Locate the cell with the specified text and output its [X, Y] center coordinate. 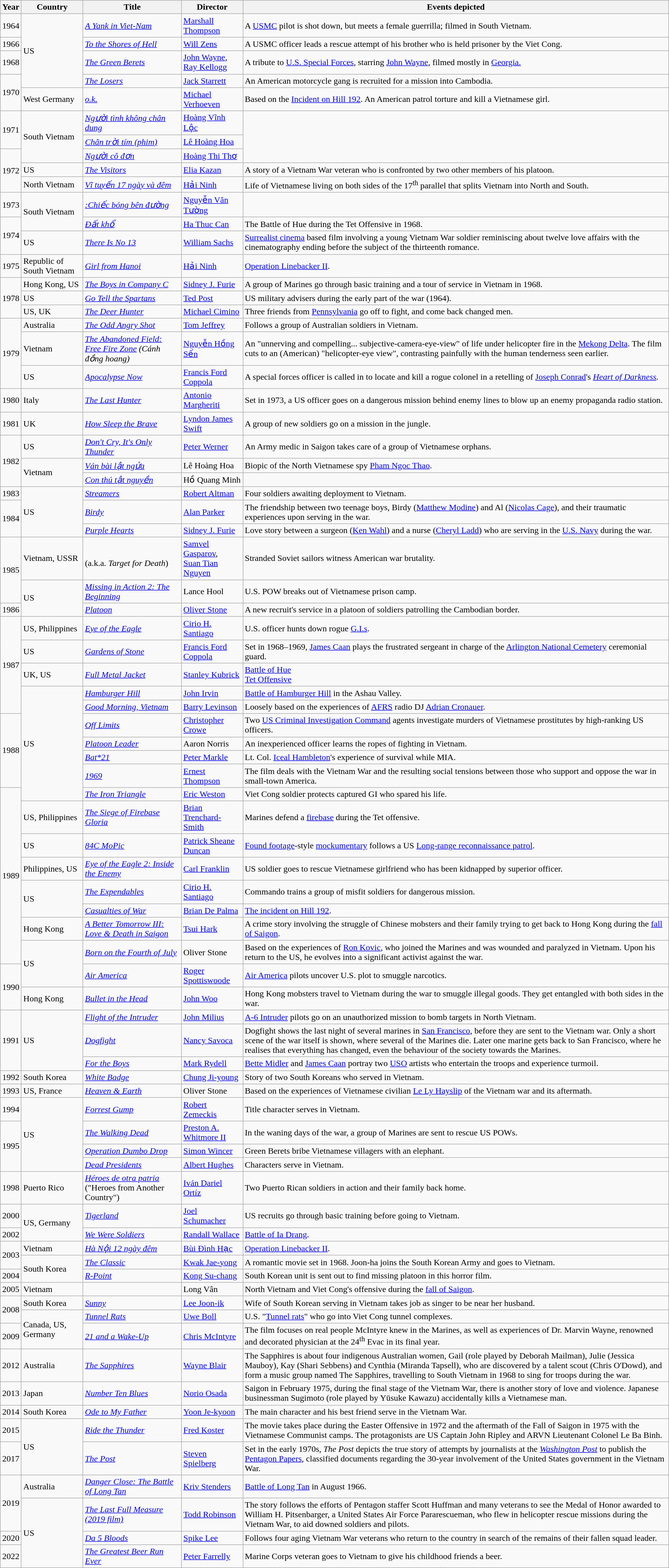
1983 [11, 493]
Puerto Rico [52, 1188]
o.k. [132, 99]
Country [52, 7]
We Were Soldiers [132, 1234]
Hong Kong, US [52, 284]
The Odd Angry Shot [132, 325]
An inexperienced officer learns the ropes of fighting in Vietnam. [456, 744]
North Vietnam and Viet Cong's offensive during the fall of Saigon. [456, 1289]
1978 [11, 298]
An Army medic in Saigon takes care of a group of Vietnamese orphans. [456, 447]
Carl Franklin [212, 869]
Battle of Hamburger Hill in the Ashau Valley. [456, 693]
Forrest Gump [132, 1109]
Born on the Fourth of July [132, 952]
Mark Rydell [212, 1064]
Chung Ji-young [212, 1077]
Follows a group of Australian soldiers in Vietnam. [456, 325]
1969 [132, 776]
1979 [11, 353]
Antonio Margheriti [212, 400]
2009 [11, 1336]
Marshall Thompson [212, 26]
Nancy Savoca [212, 1040]
Vĩ tuyến 17 ngày và đêm [132, 184]
Italy [52, 400]
Story of two South Koreans who served in Vietnam. [456, 1077]
R-Point [132, 1276]
Aaron Norris [212, 744]
2004 [11, 1276]
US recruits go through basic training before going to Vietnam. [456, 1216]
Da 5 Bloods [132, 1538]
Canada, US, Germany [52, 1329]
Lee Joon-ik [212, 1303]
Uwe Boll [212, 1316]
Elia Kazan [212, 170]
Set in 1973, a US officer goes on a dangerous mission behind enemy lines to blow up an enemy propaganda radio station. [456, 400]
Full Metal Jacket [132, 675]
Four soldiers awaiting deployment to Vietnam. [456, 493]
Platoon Leader [132, 744]
Gardens of Stone [132, 651]
Follows four aging Vietnam War veterans who return to the country in search of the remains of their fallen squad leader. [456, 1538]
1981 [11, 423]
For the Boys [132, 1064]
1984 [11, 518]
Bat*21 [132, 757]
The film deals with the Vietnam War and the resulting social tensions between those who support and oppose the war in small-town America. [456, 776]
A group of new soldiers go on a mission in the jungle. [456, 423]
Casualties of War [132, 911]
Ván bài lật ngửa [132, 465]
Eric Weston [212, 794]
1964 [11, 26]
Yoon Je-kyoon [212, 1412]
Events depicted [456, 7]
Wife of South Korean serving in Vietnam takes job as singer to be near her husband. [456, 1303]
Spike Lee [212, 1538]
Peter Farrelly [212, 1557]
Eye of the Eagle 2: Inside the Enemy [132, 869]
The Last Hunter [132, 400]
Albert Hughes [212, 1164]
UK, US [52, 675]
84C MoPic [132, 845]
1998 [11, 1188]
The Siege of Firebase Gloria [132, 817]
South Korean unit is sent out to find missing platoon in this horror film. [456, 1276]
Peter Markle [212, 757]
A romantic movie set in 1968. Joon-ha joins the South Korean Army and goes to Vietnam. [456, 1262]
Samvel Gasparov,Suan Tian Nguyen [212, 558]
1993 [11, 1091]
There Is No 13 [132, 242]
Bette Midler and James Caan portray two USO artists who entertain the troops and experience turmoil. [456, 1064]
2014 [11, 1412]
2022 [11, 1557]
Hoàng Vĩnh Lộc [212, 123]
John Wayne,Ray Kellogg [212, 62]
Héroes de otra patria ("Heroes from Another Country") [132, 1188]
A group of Marines go through basic training and a tour of service in Vietnam in 1968. [456, 284]
Life of Vietnamese living on both sides of the 17th parallel that splits Vietnam into North and South. [456, 184]
Michael Verhoeven [212, 99]
Ride the Thunder [132, 1430]
UK [52, 423]
Platoon [132, 610]
Heaven & Earth [132, 1091]
The Losers [132, 81]
How Sleep the Brave [132, 423]
Commando trains a group of misfit soldiers for dangerous mission. [456, 892]
Hamburger Hill [132, 693]
Marines defend a firebase during the Tet offensive. [456, 817]
To the Shores of Hell [132, 44]
The Abandoned Field: Free Fire Zone (Cánh đồng hoang) [132, 349]
Three friends from Pennsylvania go off to fight, and come back changed men. [456, 311]
The Deer Hunter [132, 311]
Biopic of the North Vietnamese spy Pham Ngoc Thao. [456, 465]
William Sachs [212, 242]
Brian De Palma [212, 911]
1975 [11, 266]
1985 [11, 570]
The main character and his best friend serve in the Vietnam War. [456, 1412]
A USMC officer leads a rescue attempt of his brother who is held prisoner by the Viet Cong. [456, 44]
Bullet in the Head [132, 999]
John Irvin [212, 693]
Con thú tật nguyền [132, 480]
Marine Corps veteran goes to Vietnam to give his childhood friends a beer. [456, 1557]
North Vietnam [52, 184]
Wayne Blair [212, 1365]
Two Puerto Rican soldiers in action and their family back home. [456, 1188]
The Visitors [132, 170]
Simon Wincer [212, 1151]
The Iron Triangle [132, 794]
The Greatest Beer Run Ever [132, 1557]
US soldier goes to rescue Vietnamese girlfriend who has been kidnapped by superior officer. [456, 869]
2017 [11, 1458]
Sunny [132, 1303]
Dead Presidents [132, 1164]
Hong Kong mobsters travel to Vietnam during the war to smuggle illegal goods. They get entangled with both sides in the war. [456, 999]
Viet Cong soldier protects captured GI who spared his life. [456, 794]
The Classic [132, 1262]
Fred Koster [212, 1430]
A crime story involving the struggle of Chinese mobsters and their family trying to get back to Hong Kong during the fall of Saigon. [456, 929]
Roger Spottiswoode [212, 975]
Stranded Soviet sailors witness American war brutality. [456, 558]
A Yank in Viet-Nam [132, 26]
John Woo [212, 999]
Người cô đơn [132, 156]
Joel Schumacher [212, 1216]
1987 [11, 665]
U.S. "Tunnel rats" who go into Viet Cong tunnel complexes. [456, 1316]
Go Tell the Spartans [132, 298]
Stanley Kubrick [212, 675]
Missing in Action 2: The Beginning [132, 591]
Alan Parker [212, 512]
Randall Wallace [212, 1234]
Air America pilots uncover U.S. plot to smuggle narcotics. [456, 975]
US, France [52, 1091]
The Expendables [132, 892]
Two US Criminal Investigation Command agents investigate murders of Vietnamese prostitutes by high-ranking US officers. [456, 725]
Loosely based on the experiences of AFRS radio DJ Adrian Cronauer. [456, 707]
Robert Altman [212, 493]
Don't Cry, It's Only Thunder [132, 447]
Dogfight [132, 1040]
Republic of South Vietnam [52, 266]
Streamers [132, 493]
Characters serve in Vietnam. [456, 1164]
Girl from Hanoi [132, 266]
A USMC pilot is shot down, but meets a female guerrilla; filmed in South Vietnam. [456, 26]
Good Morning, Vietnam [132, 707]
The Battle of Hue during the Tet Offensive in 1968. [456, 224]
Người tình không chân dung [132, 123]
Robert Zemeckis [212, 1109]
Air America [132, 975]
Brian Trenchard-Smith [212, 817]
Đất khổ [132, 224]
US, Germany [52, 1223]
Ha Thuc Can [212, 224]
The Post [132, 1458]
An American motorcycle gang is recruited for a mission into Cambodia. [456, 81]
1990 [11, 987]
Set in 1968–1969, James Caan plays the frustrated sergeant in charge of the Arlington National Cemetery ceremonial guard. [456, 651]
Philippines, US [52, 869]
A tribute to U.S. Special Forces, starring John Wayne, filmed mostly in Georgia. [456, 62]
Title character serves in Vietnam. [456, 1109]
Vietnam, USSR [52, 558]
White Badge [132, 1077]
Will Zens [212, 44]
Nguyễn Văn Tường [212, 204]
1989 [11, 876]
Long Vân [212, 1289]
Operation Dumbo Drop [132, 1151]
U.S. POW breaks out of Vietnamese prison camp. [456, 591]
Ernest Thompson [212, 776]
Hồ Quang Minh [212, 480]
Kwak Jae-yong [212, 1262]
Christopher Crowe [212, 725]
Tigerland [132, 1216]
Norio Osada [212, 1394]
Green Berets bribe Vietnamese villagers with an elephant. [456, 1151]
Year [11, 7]
1970 [11, 92]
1986 [11, 610]
The Last Full Measure (2019 film) [132, 1514]
Hà Nội 12 ngày đêm [132, 1248]
Steven Spielberg [212, 1458]
Peter Werner [212, 447]
Tsui Hark [212, 929]
Apocalypse Now [132, 377]
2000 [11, 1216]
Battle of Ia Drang. [456, 1234]
The Sapphires [132, 1365]
2019 [11, 1503]
Japan [52, 1394]
1973 [11, 204]
Eye of the Eagle [132, 628]
The Boys in Company C [132, 284]
1971 [11, 130]
Based on the experiences of Vietnamese civilian Le Ly Hayslip of the Vietnam war and its aftermath. [456, 1091]
US military advisers during the early part of the war (1964). [456, 298]
2012 [11, 1365]
2002 [11, 1234]
The Walking Dead [132, 1133]
(a.k.a. Target for Death) [132, 558]
A story of a Vietnam War veteran who is confronted by two other members of his platoon. [456, 170]
2008 [11, 1310]
John Milius [212, 1017]
Off Limits [132, 725]
1972 [11, 171]
Hoàng Thi Thơ [212, 156]
Nguyễn Hồng Sến [212, 349]
Based on the Incident on Hill 192. An American patrol torture and kill a Vietnamese girl. [456, 99]
Lyndon James Swift [212, 423]
Director [212, 7]
1982 [11, 461]
A-6 Intruder pilots go on an unauthorized mission to bomb targets in North Vietnam. [456, 1017]
A Better Tomorrow III: Love & Death in Saigon [132, 929]
The incident on Hill 192. [456, 911]
The Green Berets [132, 62]
Found footage-style mockumentary follows a US Long-range reconnaissance patrol. [456, 845]
Jack Starrett [212, 81]
Title [132, 7]
Number Ten Blues [132, 1394]
Flight of the Intruder [132, 1017]
Lt. Col. Iceal Hambleton's experience of survival while MIA. [456, 757]
Danger Close: The Battle of Long Tan [132, 1486]
Love story between a surgeon (Ken Wahl) and a nurse (Cheryl Ladd) who are serving in the U.S. Navy during the war. [456, 530]
1995 [11, 1146]
Lance Hool [212, 591]
Purple Hearts [132, 530]
2013 [11, 1394]
Battle of HueTet Offensive [456, 675]
2003 [11, 1255]
Michael Cimino [212, 311]
In the waning days of the war, a group of Marines are sent to rescue US POWs. [456, 1133]
Tom Jeffrey [212, 325]
1991 [11, 1040]
West Germany [52, 99]
1980 [11, 400]
1974 [11, 235]
Ted Post [212, 298]
1992 [11, 1077]
Preston A. Whitmore II [212, 1133]
Ode to My Father [132, 1412]
1966 [11, 44]
Todd Robinson [212, 1514]
A new recruit's service in a platoon of soldiers patrolling the Cambodian border. [456, 610]
Patrick Sheane Duncan [212, 845]
1968 [11, 62]
2015 [11, 1430]
Tunnel Rats [132, 1316]
Iván Dariel Ortíz [212, 1188]
:Chiếc bóng bên đường [132, 204]
Kriv Stenders [212, 1486]
21 and a Wake-Up [132, 1336]
2020 [11, 1538]
1994 [11, 1109]
Battle of Long Tan in August 1966. [456, 1486]
Kong Su-chang [212, 1276]
Barry Levinson [212, 707]
2005 [11, 1289]
Chân trời tím (phim) [132, 142]
The friendship between two teenage boys, Birdy (Matthew Modine) and Al (Nicolas Cage), and their traumatic experiences upon serving in the war. [456, 512]
US, UK [52, 311]
Chris McIntyre [212, 1336]
U.S. officer hunts down rogue G.I.s. [456, 628]
A special forces officer is called in to locate and kill a rogue colonel in a retelling of Joseph Conrad's Heart of Darkness. [456, 377]
Bùi Đình Hạc [212, 1248]
Birdy [132, 512]
1988 [11, 750]
